Search for the cell housing the specified text and yield its [X, Y] center coordinate. 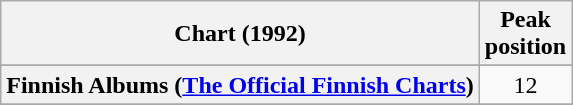
12 [525, 85]
Chart (1992) [240, 34]
Finnish Albums (The Official Finnish Charts) [240, 85]
Peakposition [525, 34]
